Search for the cell housing the specified text and yield its (x, y) center coordinate. 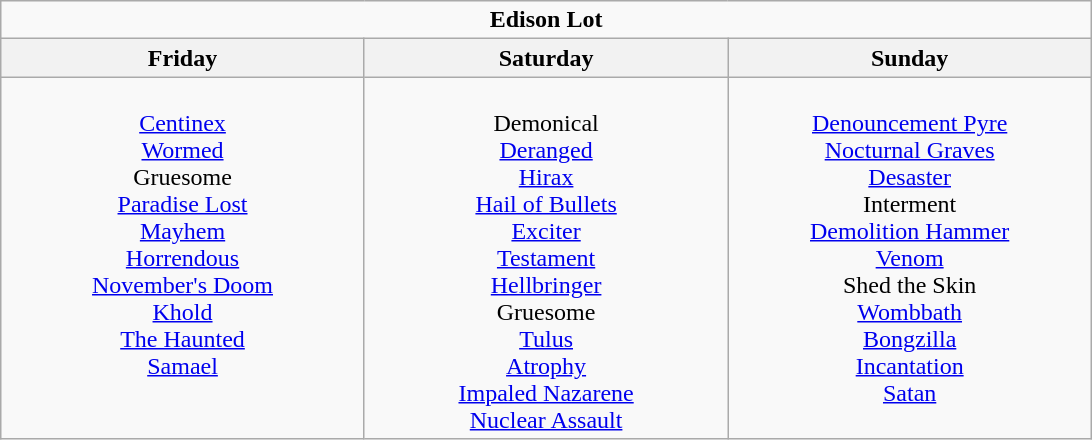
Edison Lot (546, 20)
Centinex Wormed Gruesome Paradise Lost Mayhem Horrendous November's Doom Khold The Haunted Samael (183, 258)
Friday (183, 58)
Sunday (910, 58)
Demonical Deranged Hirax Hail of Bullets Exciter Testament Hellbringer Gruesome Tulus Atrophy Impaled Nazarene Nuclear Assault (546, 258)
Denouncement Pyre Nocturnal Graves Desaster Interment Demolition Hammer Venom Shed the Skin Wombbath Bongzilla Incantation Satan (910, 258)
Saturday (546, 58)
